Detect which cell encompasses the target text, then output its (X, Y) center coordinate. 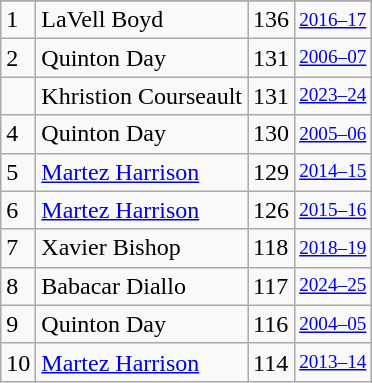
130 (272, 134)
114 (272, 362)
6 (18, 210)
Khristion Courseault (142, 96)
2015–16 (333, 210)
4 (18, 134)
2023–24 (333, 96)
117 (272, 286)
129 (272, 172)
2014–15 (333, 172)
8 (18, 286)
136 (272, 20)
116 (272, 324)
2016–17 (333, 20)
2024–25 (333, 286)
Babacar Diallo (142, 286)
LaVell Boyd (142, 20)
2004–05 (333, 324)
5 (18, 172)
1 (18, 20)
2005–06 (333, 134)
126 (272, 210)
10 (18, 362)
2006–07 (333, 58)
9 (18, 324)
118 (272, 248)
Xavier Bishop (142, 248)
2018–19 (333, 248)
2 (18, 58)
2013–14 (333, 362)
7 (18, 248)
